Extract the [x, y] coordinate from the center of the cell holding the provided text.  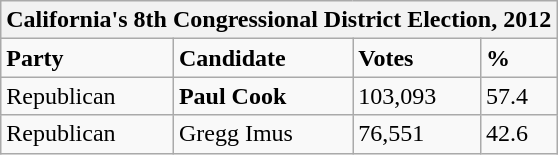
California's 8th Congressional District Election, 2012 [279, 20]
Party [88, 58]
% [519, 58]
57.4 [519, 96]
Paul Cook [262, 96]
42.6 [519, 134]
Candidate [262, 58]
Votes [417, 58]
76,551 [417, 134]
Gregg Imus [262, 134]
103,093 [417, 96]
